Return the [x, y] coordinate for the center point of the cell that contains the specified text.  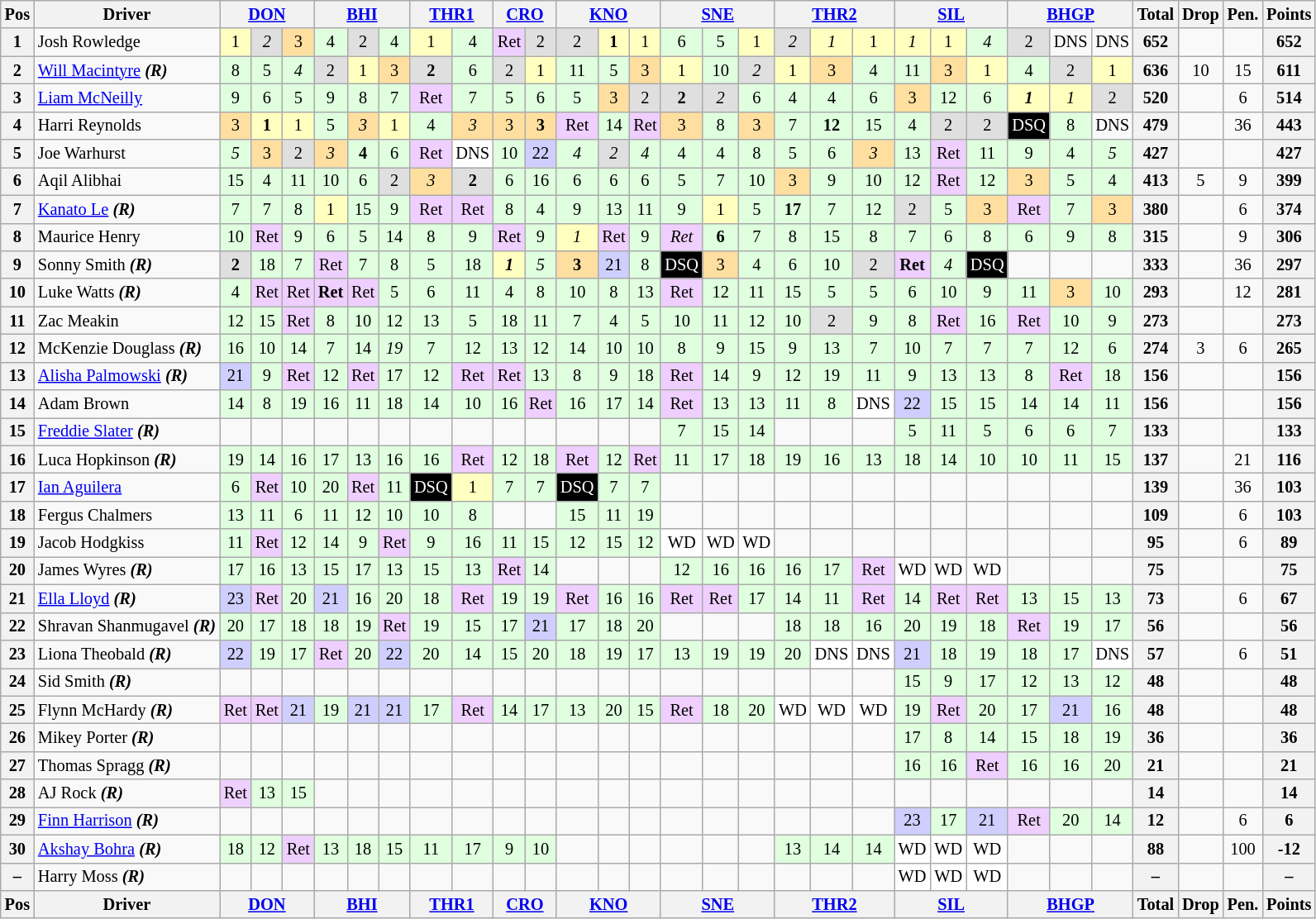
514 [1289, 98]
Luke Watts (R) [127, 293]
Adam Brown [127, 404]
Shravan Shanmugavel (R) [127, 626]
137 [1156, 459]
315 [1156, 237]
28 [17, 793]
Sid Smith (R) [127, 682]
Ella Lloyd (R) [127, 598]
Sonny Smith (R) [127, 264]
Mikey Porter (R) [127, 737]
Liam McNeilly [127, 98]
24 [17, 682]
73 [1156, 598]
611 [1289, 70]
Fergus Chalmers [127, 515]
Akshay Bohra (R) [127, 849]
139 [1156, 487]
274 [1156, 348]
Harri Reynolds [127, 126]
Aqil Alibhai [127, 181]
Flynn McHardy (R) [127, 710]
Finn Harrison (R) [127, 821]
306 [1289, 237]
Will Macintyre (R) [127, 70]
116 [1289, 459]
443 [1289, 126]
27 [17, 765]
100 [1243, 849]
James Wyres (R) [127, 570]
29 [17, 821]
Zac Meakin [127, 321]
Maurice Henry [127, 237]
479 [1156, 126]
413 [1156, 181]
380 [1156, 209]
89 [1289, 543]
293 [1156, 293]
67 [1289, 598]
Josh Rowledge [127, 42]
Kanato Le (R) [127, 209]
636 [1156, 70]
-12 [1289, 849]
Thomas Spragg (R) [127, 765]
88 [1156, 849]
374 [1289, 209]
Jacob Hodgkiss [127, 543]
Alisha Palmowski (R) [127, 376]
265 [1289, 348]
Luca Hopkinson (R) [127, 459]
51 [1289, 654]
57 [1156, 654]
333 [1156, 264]
Freddie Slater (R) [127, 431]
Liona Theobald (R) [127, 654]
281 [1289, 293]
AJ Rock (R) [127, 793]
Joe Warhurst [127, 154]
26 [17, 737]
109 [1156, 515]
297 [1289, 264]
Harry Moss (R) [127, 877]
McKenzie Douglass (R) [127, 348]
399 [1289, 181]
Ian Aguilera [127, 487]
30 [17, 849]
520 [1156, 98]
95 [1156, 543]
25 [17, 710]
